Locate the cell with the specified text and output its (X, Y) center coordinate. 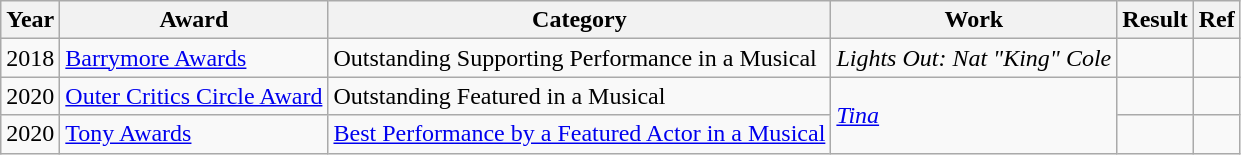
Barrymore Awards (194, 58)
Result (1155, 20)
Outer Critics Circle Award (194, 96)
Category (580, 20)
Tony Awards (194, 134)
Award (194, 20)
Work (974, 20)
2018 (30, 58)
Outstanding Featured in a Musical (580, 96)
Ref (1216, 20)
Year (30, 20)
Tina (974, 115)
Lights Out: Nat "King" Cole (974, 58)
Best Performance by a Featured Actor in a Musical (580, 134)
Outstanding Supporting Performance in a Musical (580, 58)
